Provide the [X, Y] coordinate of the cell's center where the given text is located.  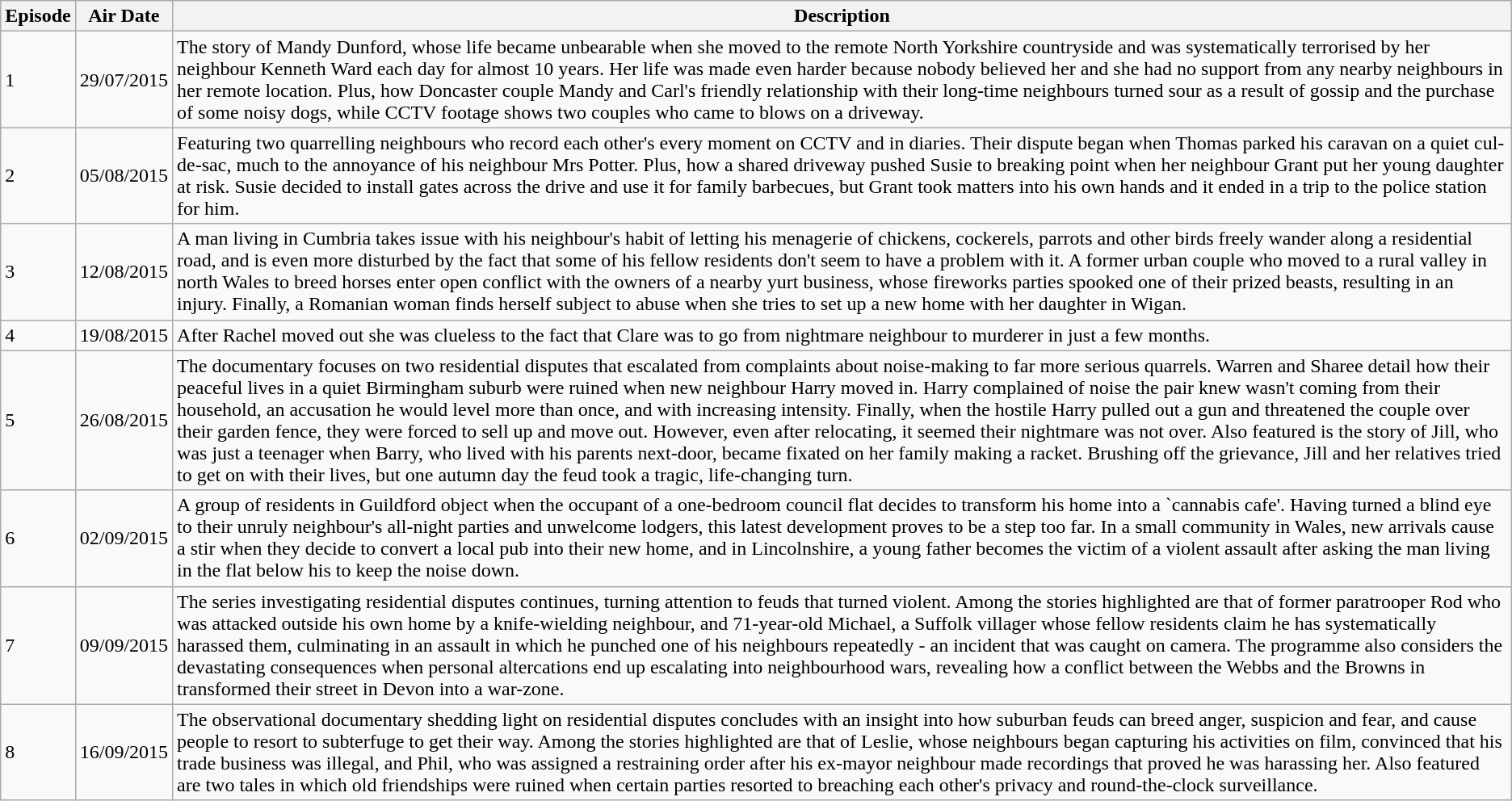
8 [38, 753]
29/07/2015 [124, 79]
Description [842, 16]
Air Date [124, 16]
16/09/2015 [124, 753]
6 [38, 538]
4 [38, 335]
Episode [38, 16]
26/08/2015 [124, 420]
5 [38, 420]
12/08/2015 [124, 271]
7 [38, 645]
19/08/2015 [124, 335]
2 [38, 176]
09/09/2015 [124, 645]
02/09/2015 [124, 538]
1 [38, 79]
05/08/2015 [124, 176]
After Rachel moved out she was clueless to the fact that Clare was to go from nightmare neighbour to murderer in just a few months. [842, 335]
3 [38, 271]
